Pinpoint the cell where the given text exists, returning its [X, Y] midpoint coordinate. 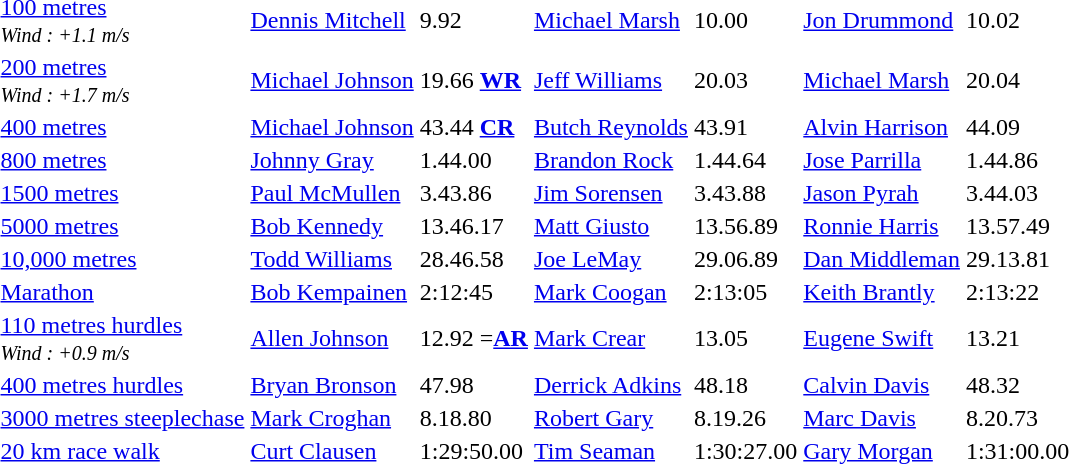
Matt Giusto [610, 226]
Derrick Adkins [610, 385]
43.91 [745, 127]
Johnny Gray [332, 160]
Butch Reynolds [610, 127]
Brandon Rock [610, 160]
13.05 [745, 338]
Ronnie Harris [882, 226]
Alvin Harrison [882, 127]
Keith Brantly [882, 292]
3.43.88 [745, 193]
Bryan Bronson [332, 385]
Robert Gary [610, 418]
29.06.89 [745, 259]
Mark Croghan [332, 418]
Jason Pyrah [882, 193]
43.44 CR [474, 127]
Mark Crear [610, 338]
Bob Kennedy [332, 226]
13.56.89 [745, 226]
Calvin Davis [882, 385]
2:13:05 [745, 292]
Marc Davis [882, 418]
47.98 [474, 385]
12.92 =AR [474, 338]
Allen Johnson [332, 338]
Todd Williams [332, 259]
13.46.17 [474, 226]
Jim Sorensen [610, 193]
8.18.80 [474, 418]
Paul McMullen [332, 193]
Mark Coogan [610, 292]
1.44.64 [745, 160]
8.19.26 [745, 418]
20.03 [745, 80]
Bob Kempainen [332, 292]
1.44.00 [474, 160]
Jose Parrilla [882, 160]
19.66 WR [474, 80]
Jeff Williams [610, 80]
Eugene Swift [882, 338]
3.43.86 [474, 193]
Joe LeMay [610, 259]
2:12:45 [474, 292]
28.46.58 [474, 259]
Michael Marsh [882, 80]
Dan Middleman [882, 259]
48.18 [745, 385]
